Determine the [X, Y] coordinate at the center of the cell enclosing the given text.  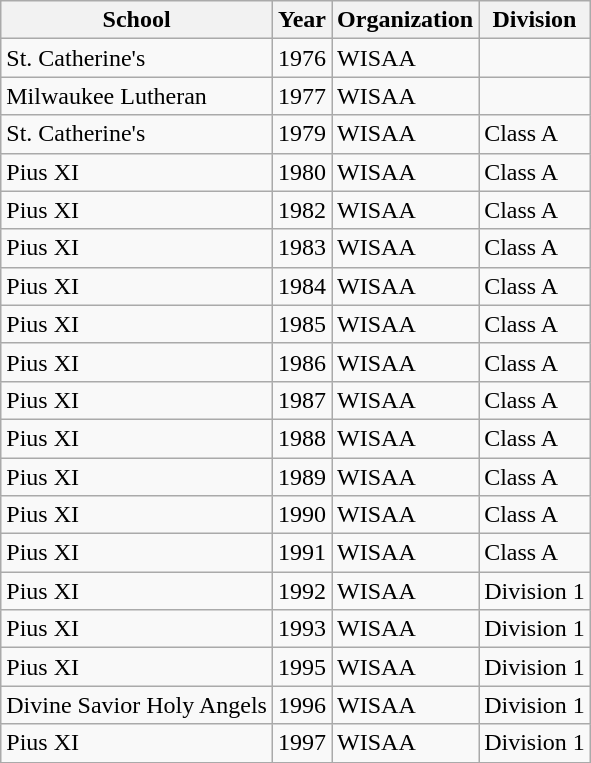
Year [302, 20]
Division [535, 20]
1983 [302, 248]
1991 [302, 553]
1997 [302, 743]
Organization [406, 20]
1990 [302, 515]
1992 [302, 591]
1977 [302, 96]
1980 [302, 172]
1988 [302, 438]
1996 [302, 705]
1995 [302, 667]
Milwaukee Lutheran [137, 96]
1979 [302, 134]
1982 [302, 210]
1993 [302, 629]
School [137, 20]
1984 [302, 286]
1987 [302, 400]
1986 [302, 362]
1976 [302, 58]
1989 [302, 477]
1985 [302, 324]
Divine Savior Holy Angels [137, 705]
